Return (x, y) of the center of cell containing provided text 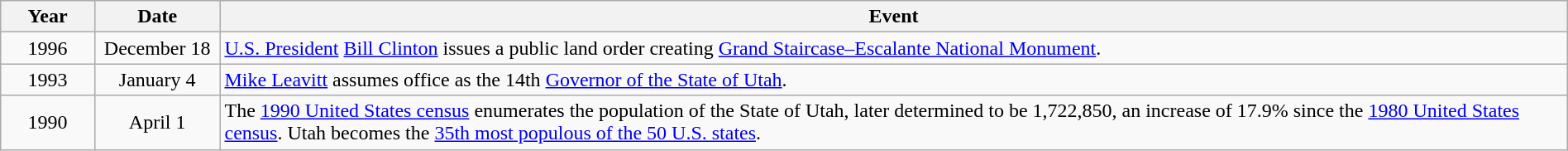
Date (157, 17)
1996 (48, 48)
Event (893, 17)
U.S. President Bill Clinton issues a public land order creating Grand Staircase–Escalante National Monument. (893, 48)
1990 (48, 123)
Mike Leavitt assumes office as the 14th Governor of the State of Utah. (893, 80)
Year (48, 17)
1993 (48, 80)
April 1 (157, 123)
January 4 (157, 80)
December 18 (157, 48)
